For the text-containing cell, return its midpoint in [x, y] coordinate format. 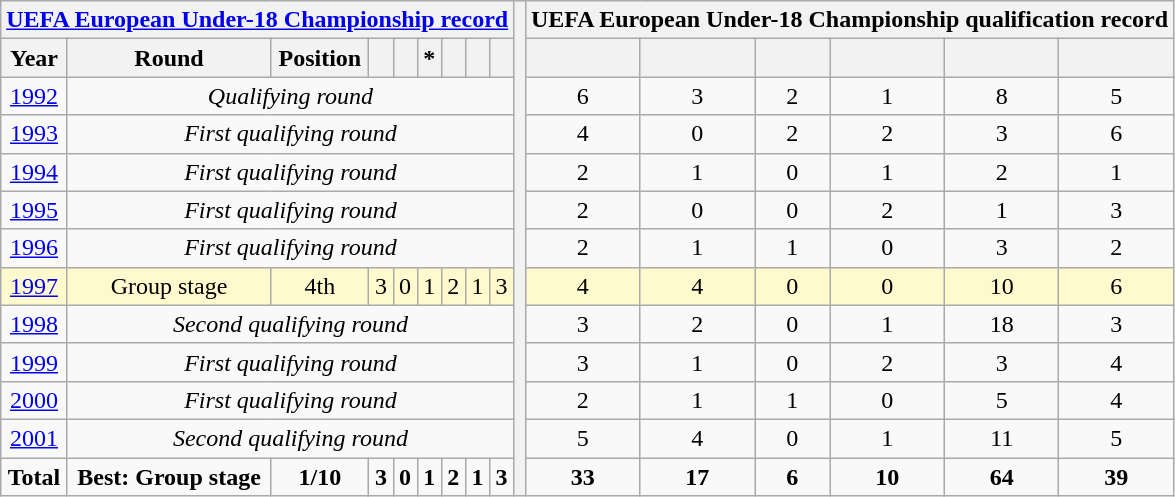
UEFA European Under-18 Championship qualification record [849, 20]
4th [320, 286]
2000 [34, 400]
18 [1002, 324]
64 [1002, 477]
Qualifying round [290, 96]
* [429, 58]
UEFA European Under-18 Championship record [258, 20]
17 [698, 477]
1994 [34, 172]
39 [1116, 477]
1998 [34, 324]
1995 [34, 210]
1992 [34, 96]
Total [34, 477]
Best: Group stage [169, 477]
1993 [34, 134]
1/10 [320, 477]
8 [1002, 96]
Position [320, 58]
Year [34, 58]
11 [1002, 438]
33 [582, 477]
2001 [34, 438]
1996 [34, 248]
Group stage [169, 286]
1999 [34, 362]
1997 [34, 286]
Round [169, 58]
